Search for the cell housing the specified text and yield its (x, y) center coordinate. 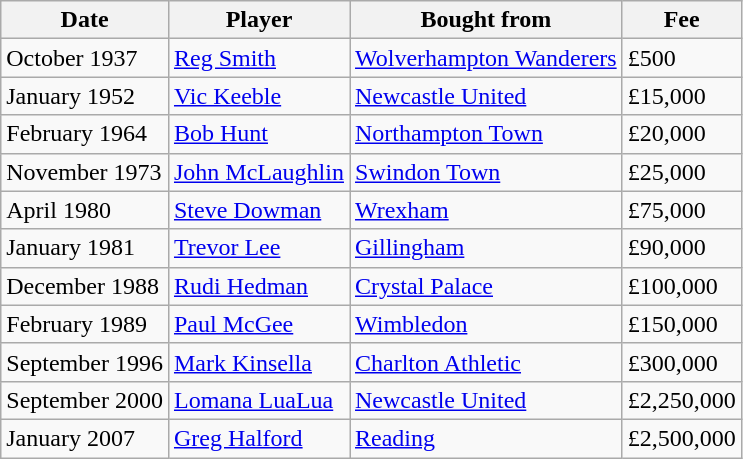
October 1937 (85, 58)
Northampton Town (486, 134)
January 1952 (85, 96)
£150,000 (682, 324)
Mark Kinsella (258, 362)
Reg Smith (258, 58)
Wrexham (486, 210)
Swindon Town (486, 172)
Bought from (486, 20)
£2,250,000 (682, 400)
Charlton Athletic (486, 362)
Wolverhampton Wanderers (486, 58)
Greg Halford (258, 438)
Reading (486, 438)
Date (85, 20)
Fee (682, 20)
Lomana LuaLua (258, 400)
£90,000 (682, 248)
Trevor Lee (258, 248)
September 2000 (85, 400)
£2,500,000 (682, 438)
September 1996 (85, 362)
Steve Dowman (258, 210)
£500 (682, 58)
January 1981 (85, 248)
Player (258, 20)
£15,000 (682, 96)
Bob Hunt (258, 134)
Rudi Hedman (258, 286)
John McLaughlin (258, 172)
£75,000 (682, 210)
February 1989 (85, 324)
£25,000 (682, 172)
Wimbledon (486, 324)
£20,000 (682, 134)
November 1973 (85, 172)
January 2007 (85, 438)
Gillingham (486, 248)
February 1964 (85, 134)
December 1988 (85, 286)
April 1980 (85, 210)
£100,000 (682, 286)
£300,000 (682, 362)
Vic Keeble (258, 96)
Crystal Palace (486, 286)
Paul McGee (258, 324)
